Determine the [X, Y] coordinate at the center of the cell enclosing the given text.  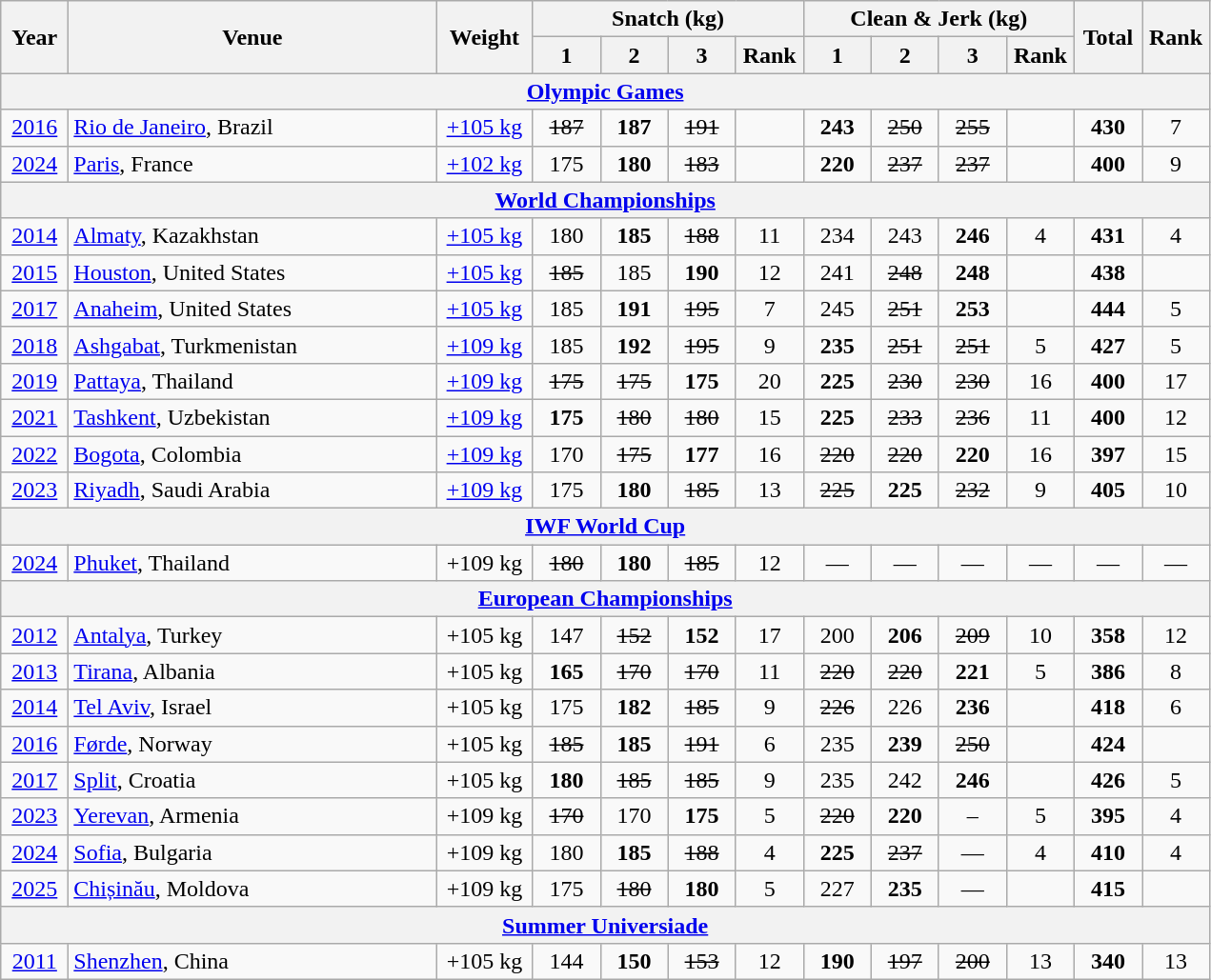
395 [1107, 816]
192 [635, 345]
209 [972, 635]
386 [1107, 671]
245 [837, 309]
197 [905, 961]
183 [701, 164]
Tirana, Albania [252, 671]
Bogota, Colombia [252, 454]
Riyadh, Saudi Arabia [252, 490]
Antalya, Turkey [252, 635]
Anaheim, United States [252, 309]
410 [1107, 852]
227 [837, 889]
Summer Universiade [606, 925]
Førde, Norway [252, 744]
Paris, France [252, 164]
Yerevan, Armenia [252, 816]
255 [972, 128]
2022 [34, 454]
221 [972, 671]
358 [1107, 635]
Snatch (kg) [668, 19]
144 [566, 961]
150 [635, 961]
– [972, 816]
153 [701, 961]
Weight [484, 37]
Almaty, Kazakhstan [252, 236]
253 [972, 309]
2021 [34, 417]
430 [1107, 128]
Olympic Games [606, 91]
Split, Croatia [252, 780]
2015 [34, 272]
232 [972, 490]
Chișinău, Moldova [252, 889]
Shenzhen, China [252, 961]
2025 [34, 889]
Sofia, Bulgaria [252, 852]
444 [1107, 309]
426 [1107, 780]
182 [635, 708]
Tashkent, Uzbekistan [252, 417]
241 [837, 272]
177 [701, 454]
Phuket, Thailand [252, 563]
European Championships [606, 599]
World Championships [606, 200]
340 [1107, 961]
239 [905, 744]
20 [770, 381]
206 [905, 635]
IWF World Cup [606, 527]
415 [1107, 889]
Tel Aviv, Israel [252, 708]
Clean & Jerk (kg) [939, 19]
234 [837, 236]
2019 [34, 381]
438 [1107, 272]
418 [1107, 708]
Rio de Janeiro, Brazil [252, 128]
242 [905, 780]
+102 kg [484, 164]
165 [566, 671]
2013 [34, 671]
2011 [34, 961]
Year [34, 37]
147 [566, 635]
397 [1107, 454]
Ashgabat, Turkmenistan [252, 345]
405 [1107, 490]
Houston, United States [252, 272]
8 [1176, 671]
424 [1107, 744]
233 [905, 417]
2018 [34, 345]
Venue [252, 37]
Total [1107, 37]
427 [1107, 345]
Pattaya, Thailand [252, 381]
431 [1107, 236]
2012 [34, 635]
